Detect which cell encompasses the target text, then output its (X, Y) center coordinate. 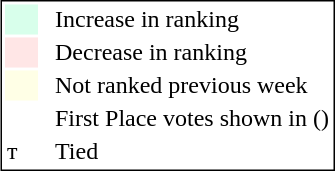
Decrease in ranking (192, 53)
т (22, 151)
First Place votes shown in () (192, 119)
Increase in ranking (192, 19)
Tied (192, 151)
Not ranked previous week (192, 85)
